Output the [X, Y] coordinate of the center of the cell containing the given text.  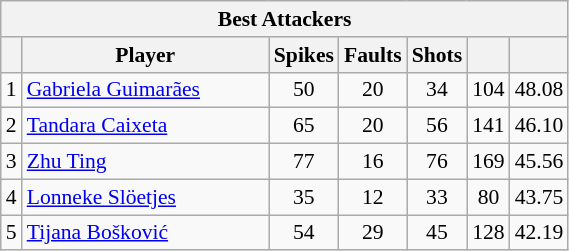
5 [12, 233]
33 [438, 197]
128 [488, 233]
141 [488, 126]
77 [304, 162]
46.10 [540, 126]
Best Attackers [285, 19]
45.56 [540, 162]
45 [438, 233]
Tijana Bošković [146, 233]
50 [304, 90]
1 [12, 90]
Shots [438, 55]
65 [304, 126]
Player [146, 55]
104 [488, 90]
42.19 [540, 233]
Spikes [304, 55]
29 [373, 233]
Faults [373, 55]
Lonneke Slöetjes [146, 197]
76 [438, 162]
169 [488, 162]
4 [12, 197]
16 [373, 162]
48.08 [540, 90]
3 [12, 162]
2 [12, 126]
Zhu Ting [146, 162]
12 [373, 197]
35 [304, 197]
80 [488, 197]
54 [304, 233]
56 [438, 126]
43.75 [540, 197]
Gabriela Guimarães [146, 90]
34 [438, 90]
Tandara Caixeta [146, 126]
